Pinpoint the cell where the given text exists, returning its (X, Y) midpoint coordinate. 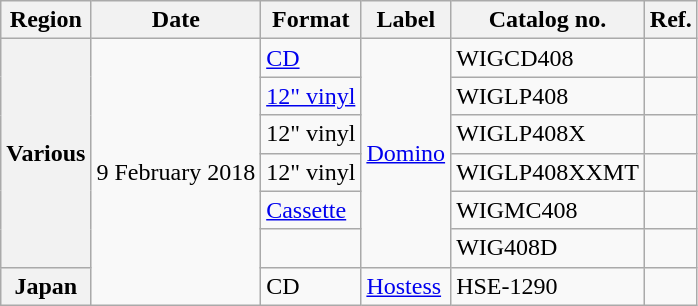
Japan (46, 286)
Cassette (311, 210)
WIG408D (548, 248)
Label (406, 20)
WIGMC408 (548, 210)
Date (176, 20)
Various (46, 153)
Ref. (670, 20)
9 February 2018 (176, 172)
HSE-1290 (548, 286)
WIGLP408X (548, 134)
WIGCD408 (548, 58)
WIGLP408 (548, 96)
WIGLP408XXMT (548, 172)
Domino (406, 153)
Format (311, 20)
Hostess (406, 286)
Catalog no. (548, 20)
Region (46, 20)
